For the text-containing cell, return its midpoint in (x, y) coordinate format. 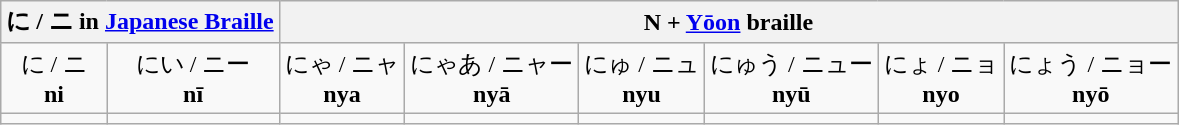
にゅ / ニュ nyu (642, 78)
にょう / ニョー nyō (1091, 78)
に / ニ in Japanese Braille (140, 22)
にゃあ / ニャー nyā (492, 78)
に / ニ ni (54, 78)
にゅう / ニュー nyū (791, 78)
にゃ / ニャ nya (342, 78)
にい / ニー nī (193, 78)
にょ / ニョ nyo (941, 78)
N + Yōon braille (728, 22)
